Extract the (X, Y) coordinate from the center of the cell holding the provided text.  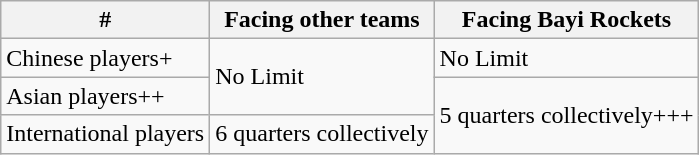
6 quarters collectively (322, 134)
# (106, 20)
Asian players++ (106, 96)
Facing Bayi Rockets (566, 20)
Facing other teams (322, 20)
International players (106, 134)
5 quarters collectively+++ (566, 115)
Chinese players+ (106, 58)
